From the cell containing the given text, extract its center point as (X, Y) coordinate. 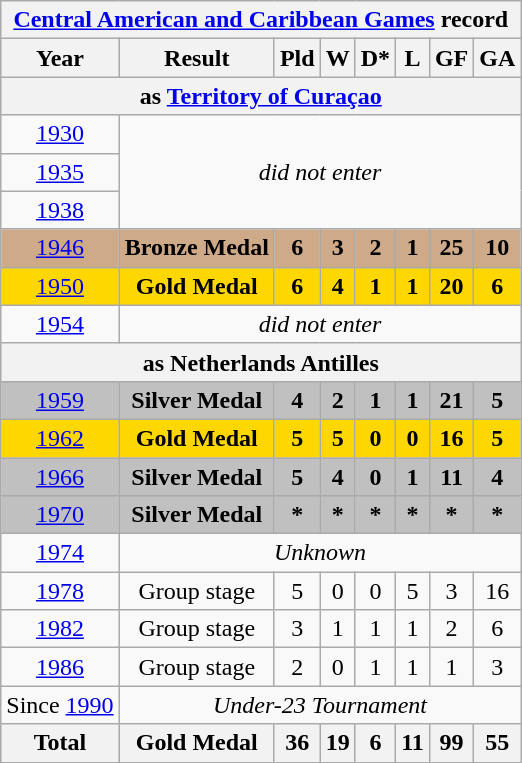
Central American and Caribbean Games record (261, 20)
GA (498, 58)
1982 (60, 629)
21 (451, 400)
D* (375, 58)
55 (498, 743)
W (338, 58)
GF (451, 58)
19 (338, 743)
1986 (60, 667)
25 (451, 248)
1935 (60, 172)
1962 (60, 438)
20 (451, 286)
99 (451, 743)
1970 (60, 515)
Unknown (320, 553)
1930 (60, 134)
1978 (60, 591)
1974 (60, 553)
1946 (60, 248)
Total (60, 743)
Pld (297, 58)
Under-23 Tournament (320, 705)
1938 (60, 210)
as Territory of Curaçao (261, 96)
as Netherlands Antilles (261, 362)
Since 1990 (60, 705)
1950 (60, 286)
Year (60, 58)
10 (498, 248)
1954 (60, 324)
36 (297, 743)
L (413, 58)
Result (196, 58)
1966 (60, 477)
1959 (60, 400)
Bronze Medal (196, 248)
